Determine the [x, y] coordinate at the center of the cell enclosing the given text.  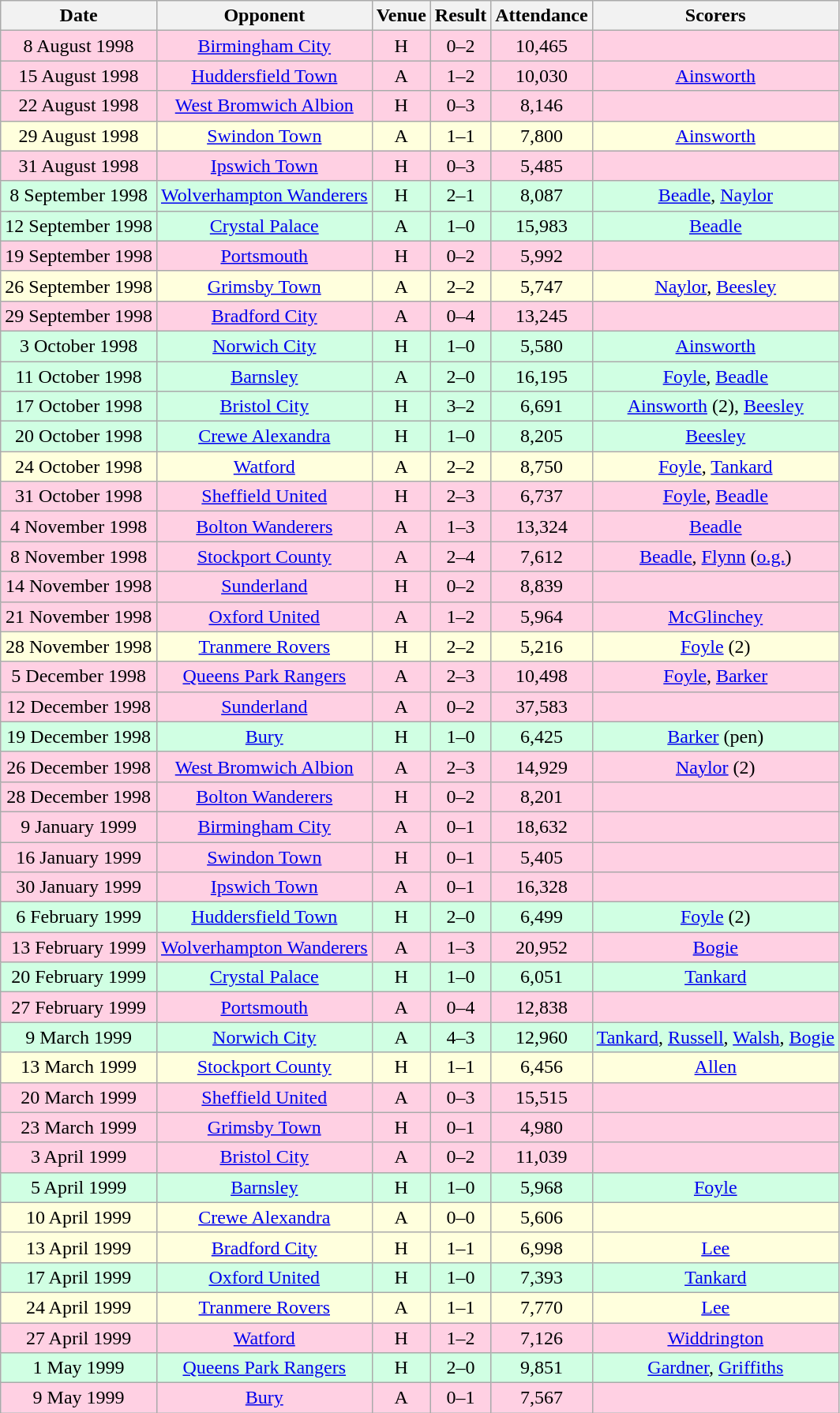
5,485 [542, 166]
8,201 [542, 796]
7,126 [542, 1338]
9 January 1999 [79, 826]
30 January 1999 [79, 887]
6,499 [542, 917]
19 September 1998 [79, 256]
Naylor, Beesley [715, 286]
31 August 1998 [79, 166]
Result [460, 16]
15,515 [542, 1097]
12,960 [542, 1037]
27 April 1999 [79, 1338]
23 March 1999 [79, 1127]
Gardner, Griffiths [715, 1368]
Foyle, Barker [715, 677]
6,691 [542, 407]
Beadle, Naylor [715, 196]
12 December 1998 [79, 706]
28 December 1998 [79, 796]
6,456 [542, 1067]
8 September 1998 [79, 196]
9 March 1999 [79, 1037]
7,393 [542, 1277]
29 September 1998 [79, 316]
8,750 [542, 467]
11 October 1998 [79, 377]
5,964 [542, 617]
Naylor (2) [715, 766]
5,992 [542, 256]
Date [79, 16]
8 August 1998 [79, 46]
Foyle [715, 1187]
1 May 1999 [79, 1368]
Ainsworth (2), Beesley [715, 407]
5,216 [542, 647]
Beesley [715, 437]
20,952 [542, 947]
Tankard, Russell, Walsh, Bogie [715, 1037]
20 March 1999 [79, 1097]
8 November 1998 [79, 557]
20 February 1999 [79, 977]
15,983 [542, 226]
5,580 [542, 346]
21 November 1998 [79, 617]
6,998 [542, 1247]
26 December 1998 [79, 766]
Beadle, Flynn (o.g.) [715, 557]
Allen [715, 1067]
Attendance [542, 16]
6,425 [542, 736]
20 October 1998 [79, 437]
27 February 1999 [79, 1007]
24 October 1998 [79, 467]
Bogie [715, 947]
11,039 [542, 1157]
4 November 1998 [79, 527]
McGlinchey [715, 617]
26 September 1998 [79, 286]
16 January 1999 [79, 856]
14,929 [542, 766]
13,324 [542, 527]
16,195 [542, 377]
Barker (pen) [715, 736]
10,465 [542, 46]
2–1 [460, 196]
5,747 [542, 286]
8,087 [542, 196]
13 February 1999 [79, 947]
7,770 [542, 1307]
7,567 [542, 1398]
10,498 [542, 677]
12 September 1998 [79, 226]
3–2 [460, 407]
5,405 [542, 856]
18,632 [542, 826]
14 November 1998 [79, 587]
7,800 [542, 136]
4–3 [460, 1037]
5 April 1999 [79, 1187]
37,583 [542, 706]
28 November 1998 [79, 647]
8,839 [542, 587]
2–4 [460, 557]
17 April 1999 [79, 1277]
13 April 1999 [79, 1247]
10 April 1999 [79, 1217]
Opponent [264, 16]
6 February 1999 [79, 917]
5,968 [542, 1187]
5 December 1998 [79, 677]
Scorers [715, 16]
Widdrington [715, 1338]
3 April 1999 [79, 1157]
31 October 1998 [79, 497]
22 August 1998 [79, 106]
0–0 [460, 1217]
13,245 [542, 316]
29 August 1998 [79, 136]
10,030 [542, 76]
17 October 1998 [79, 407]
13 March 1999 [79, 1067]
6,737 [542, 497]
15 August 1998 [79, 76]
9,851 [542, 1368]
8,205 [542, 437]
19 December 1998 [79, 736]
12,838 [542, 1007]
24 April 1999 [79, 1307]
6,051 [542, 977]
7,612 [542, 557]
3 October 1998 [79, 346]
Venue [401, 16]
4,980 [542, 1127]
16,328 [542, 887]
Foyle, Tankard [715, 467]
9 May 1999 [79, 1398]
8,146 [542, 106]
5,606 [542, 1217]
